Pinpoint the cell where the given text exists, returning its (X, Y) midpoint coordinate. 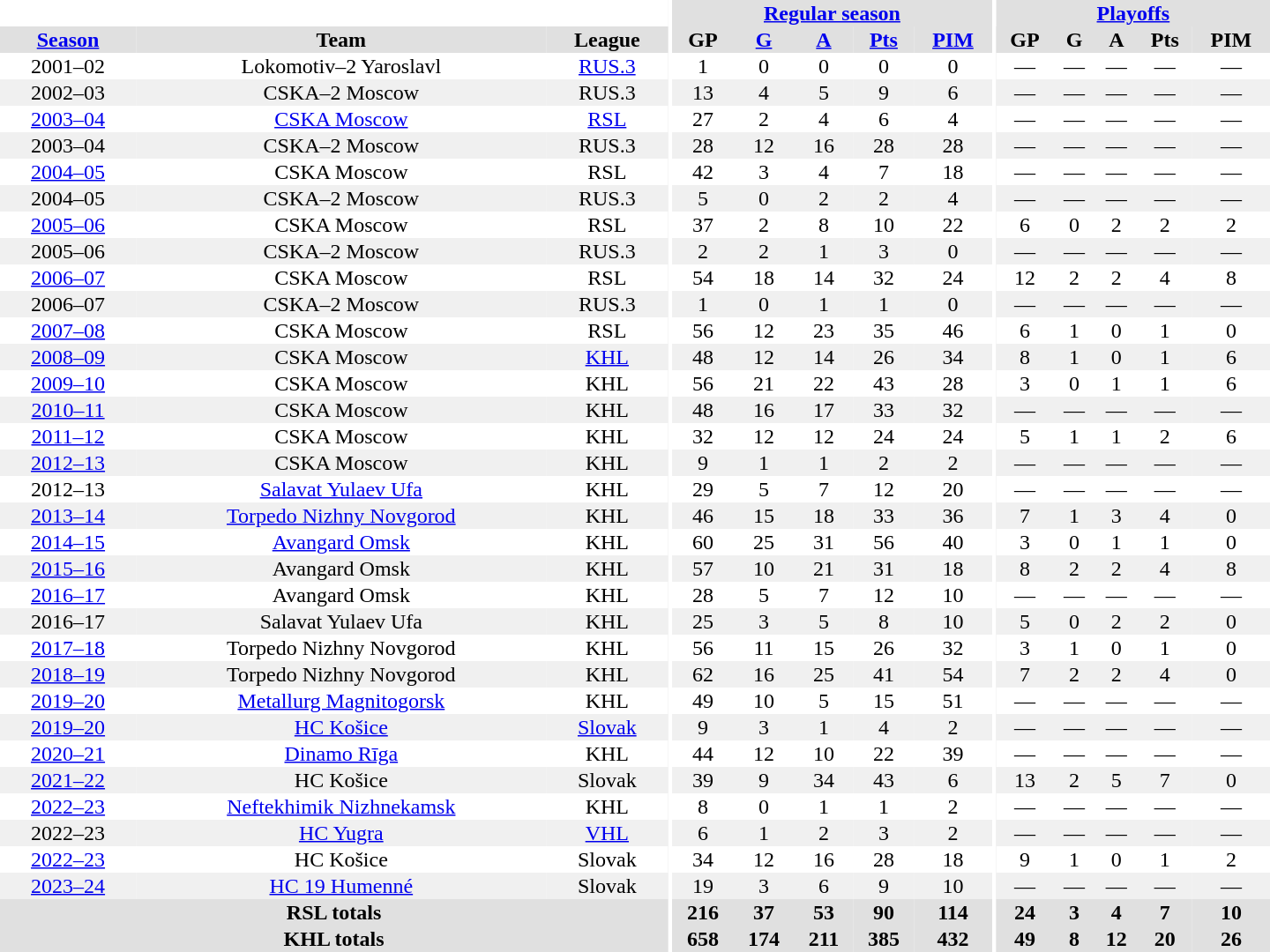
40 (952, 542)
23 (824, 331)
216 (702, 912)
2007–08 (68, 331)
HC Yugra (340, 833)
Team (340, 40)
174 (764, 939)
44 (702, 754)
Metallurg Magnitogorsk (340, 701)
41 (884, 674)
2020–21 (68, 754)
29 (702, 489)
Season (68, 40)
114 (952, 912)
2009–10 (68, 383)
62 (702, 674)
11 (764, 648)
2015–16 (68, 569)
385 (884, 939)
17 (824, 410)
432 (952, 939)
2017–18 (68, 648)
42 (702, 172)
League (608, 40)
KHL totals (333, 939)
19 (702, 886)
2002–03 (68, 93)
27 (702, 119)
53 (824, 912)
Lokomotiv–2 Yaroslavl (340, 66)
90 (884, 912)
RSL totals (333, 912)
VHL (608, 833)
36 (952, 516)
2001–02 (68, 66)
Regular season (832, 13)
2021–22 (68, 780)
2014–15 (68, 542)
2008–09 (68, 357)
35 (884, 331)
Playoffs (1133, 13)
2011–12 (68, 436)
2023–24 (68, 886)
2013–14 (68, 516)
51 (952, 701)
57 (702, 569)
211 (824, 939)
Dinamo Rīga (340, 754)
2018–19 (68, 674)
2010–11 (68, 410)
HC 19 Humenné (340, 886)
60 (702, 542)
658 (702, 939)
Neftekhimik Nizhnekamsk (340, 807)
